Output the [X, Y] coordinate of the center of the cell containing the given text.  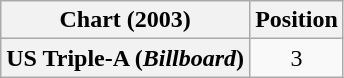
Chart (2003) [126, 20]
Position [297, 20]
US Triple-A (Billboard) [126, 58]
3 [297, 58]
